Scan for the cell matching the given text and deliver its [x, y] coordinate at center. 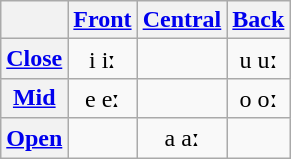
Front [102, 20]
Central [182, 20]
Close [34, 59]
u uː [258, 59]
Mid [34, 98]
Open [34, 138]
Back [258, 20]
a aː [182, 138]
o oː [258, 98]
i iː [102, 59]
e eː [102, 98]
